Capture the cell that displays the provided text and extract its (X, Y) central coordinate. 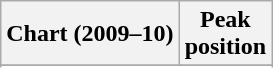
Peakposition (225, 34)
Chart (2009–10) (90, 34)
